Pinpoint the cell where the given text exists, returning its (X, Y) midpoint coordinate. 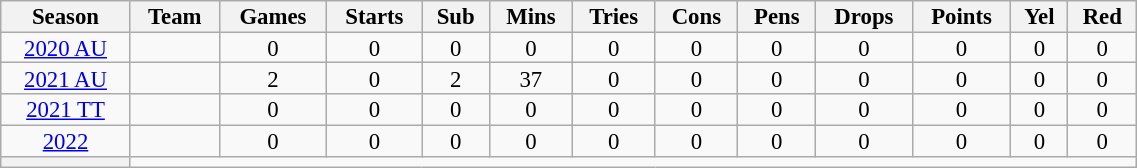
Pens (777, 16)
Team (174, 16)
Yel (1040, 16)
Cons (696, 16)
Points (962, 16)
Red (1102, 16)
Mins (530, 16)
37 (530, 78)
2021 TT (66, 110)
Games (273, 16)
2021 AU (66, 78)
Drops (864, 16)
2022 (66, 140)
Season (66, 16)
Starts (374, 16)
2020 AU (66, 48)
Tries (613, 16)
Sub (456, 16)
